Scan for the cell matching the given text and deliver its (X, Y) coordinate at center. 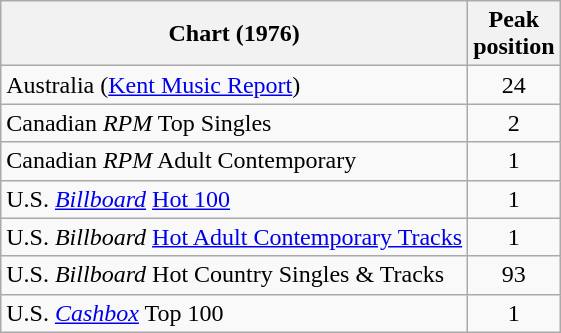
93 (514, 275)
Australia (Kent Music Report) (234, 85)
Chart (1976) (234, 34)
Canadian RPM Adult Contemporary (234, 161)
Peakposition (514, 34)
2 (514, 123)
Canadian RPM Top Singles (234, 123)
U.S. Billboard Hot Adult Contemporary Tracks (234, 237)
U.S. Billboard Hot 100 (234, 199)
U.S. Cashbox Top 100 (234, 313)
24 (514, 85)
U.S. Billboard Hot Country Singles & Tracks (234, 275)
